From the cell containing the given text, extract its center point as [x, y] coordinate. 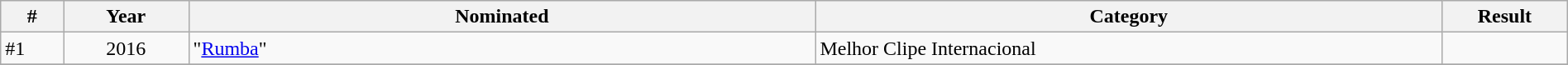
Nominated [502, 17]
Melhor Clipe Internacional [1129, 48]
Category [1129, 17]
Result [1505, 17]
2016 [126, 48]
#1 [32, 48]
"Rumba" [502, 48]
Year [126, 17]
# [32, 17]
